Scan for the cell matching the given text and deliver its [x, y] coordinate at center. 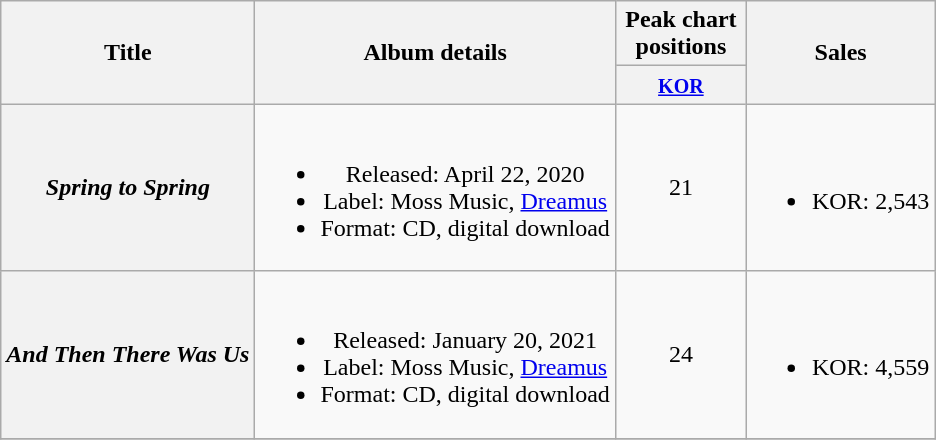
KOR [680, 85]
Album details [435, 52]
Released: April 22, 2020Label: Moss Music, DreamusFormat: CD, digital download [435, 188]
Spring to Spring [128, 188]
Sales [840, 52]
KOR: 4,559 [840, 354]
Title [128, 52]
21 [680, 188]
KOR: 2,543 [840, 188]
24 [680, 354]
Released: January 20, 2021Label: Moss Music, DreamusFormat: CD, digital download [435, 354]
And Then There Was Us [128, 354]
Peak chart positions [680, 34]
